Identify which cell holds the provided text, then report its [X, Y] central coordinate. 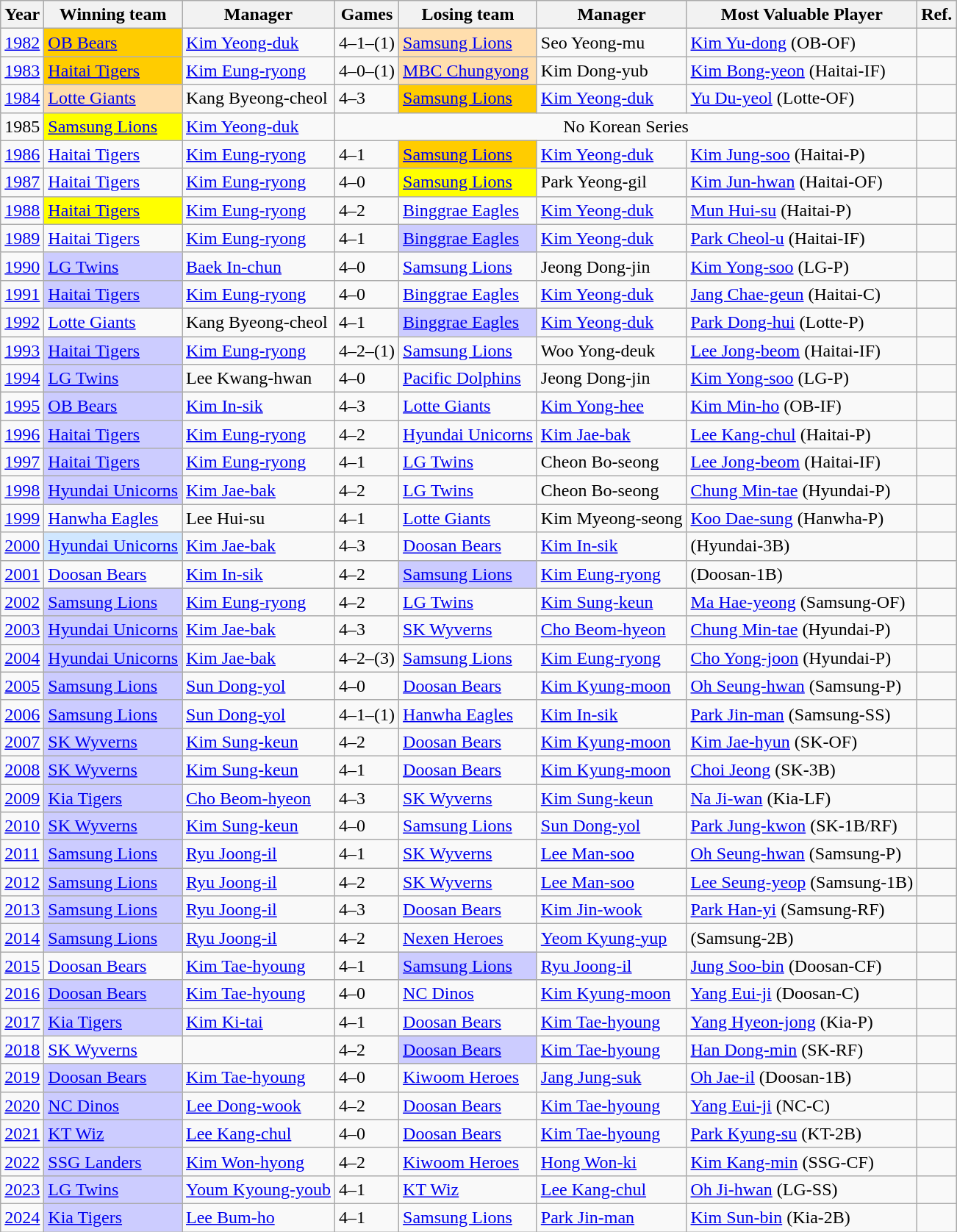
1983 [22, 71]
Hong Won-ki [612, 1161]
1994 [22, 379]
Kim Yong-hee [612, 407]
2019 [22, 1078]
Jang Jung-suk [612, 1078]
Yu Du-yeol (Lotte-OF) [802, 99]
2016 [22, 994]
2009 [22, 798]
1987 [22, 182]
(Hyundai-3B) [802, 546]
2010 [22, 826]
Kim Jun-hwan (Haitai-OF) [802, 182]
Kim Jin-wook [612, 910]
Lee Seung-yeop (Samsung-1B) [802, 882]
1992 [22, 322]
1990 [22, 266]
Winning team [113, 15]
2007 [22, 742]
Pacific Dolphins [468, 379]
Kim Bong-yeon (Haitai-IF) [802, 71]
2001 [22, 574]
2024 [22, 1217]
Lee Kang-chul (Haitai-P) [802, 434]
Kim Jung-soo (Haitai-P) [802, 154]
2012 [22, 882]
Park Jung-kwon (SK-1B/RF) [802, 826]
Woo Yong-deuk [612, 351]
2023 [22, 1189]
1998 [22, 490]
Kim Min-ho (OB-IF) [802, 407]
1986 [22, 154]
SSG Landers [113, 1161]
Yang Eui-ji (Doosan-C) [802, 994]
Games [368, 15]
Jung Soo-bin (Doosan-CF) [802, 966]
1984 [22, 99]
Choi Jeong (SK-3B) [802, 770]
2013 [22, 910]
Kim Ki-tai [259, 1022]
2017 [22, 1022]
Park Jin-man (Samsung-SS) [802, 714]
Baek In-chun [259, 266]
Nexen Heroes [468, 938]
(Samsung-2B) [802, 938]
Na Ji-wan (Kia-LF) [802, 798]
2022 [22, 1161]
Han Dong-min (SK-RF) [802, 1050]
1991 [22, 294]
Kim Sun-bin (Kia-2B) [802, 1217]
No Korean Series [626, 126]
1999 [22, 518]
Kim Yu-dong (OB-OF) [802, 43]
1985 [22, 126]
Most Valuable Player [802, 15]
Park Kyung-su (KT-2B) [802, 1133]
Kim Myeong-seong [612, 518]
Yeom Kyung-yup [612, 938]
Kim Dong-yub [612, 71]
2003 [22, 630]
Lee Dong-wook [259, 1106]
Park Yeong-gil [612, 182]
Kim Jae-hyun (SK-OF) [802, 742]
2000 [22, 546]
2006 [22, 714]
2004 [22, 658]
Ref. [936, 15]
Ma Hae-yeong (Samsung-OF) [802, 602]
1996 [22, 434]
2005 [22, 686]
Year [22, 15]
Lee Bum-ho [259, 1217]
1988 [22, 210]
2008 [22, 770]
4–2–(1) [368, 351]
Kim Kang-min (SSG-CF) [802, 1161]
Lee Kwang-hwan [259, 379]
2011 [22, 854]
Seo Yeong-mu [612, 43]
Youm Kyoung-youb [259, 1189]
4–2–(3) [368, 658]
Yang Eui-ji (NC-C) [802, 1106]
2021 [22, 1133]
1997 [22, 462]
Oh Jae-il (Doosan-1B) [802, 1078]
(Doosan-1B) [802, 574]
1989 [22, 238]
2015 [22, 966]
2002 [22, 602]
2020 [22, 1106]
1982 [22, 43]
Losing team [468, 15]
Park Dong-hui (Lotte-P) [802, 322]
Kim Won-hyong [259, 1161]
Jang Chae-geun (Haitai-C) [802, 294]
Mun Hui-su (Haitai-P) [802, 210]
Park Cheol-u (Haitai-IF) [802, 238]
2018 [22, 1050]
Koo Dae-sung (Hanwha-P) [802, 518]
Oh Ji-hwan (LG-SS) [802, 1189]
1995 [22, 407]
MBC Chungyong [468, 71]
4–0–(1) [368, 71]
Cho Yong-joon (Hyundai-P) [802, 658]
Park Han-yi (Samsung-RF) [802, 910]
2014 [22, 938]
Park Jin-man [612, 1217]
Yang Hyeon-jong (Kia-P) [802, 1022]
1993 [22, 351]
Lee Hui-su [259, 518]
